Return the (X, Y) coordinate for the center point of the cell that contains the specified text.  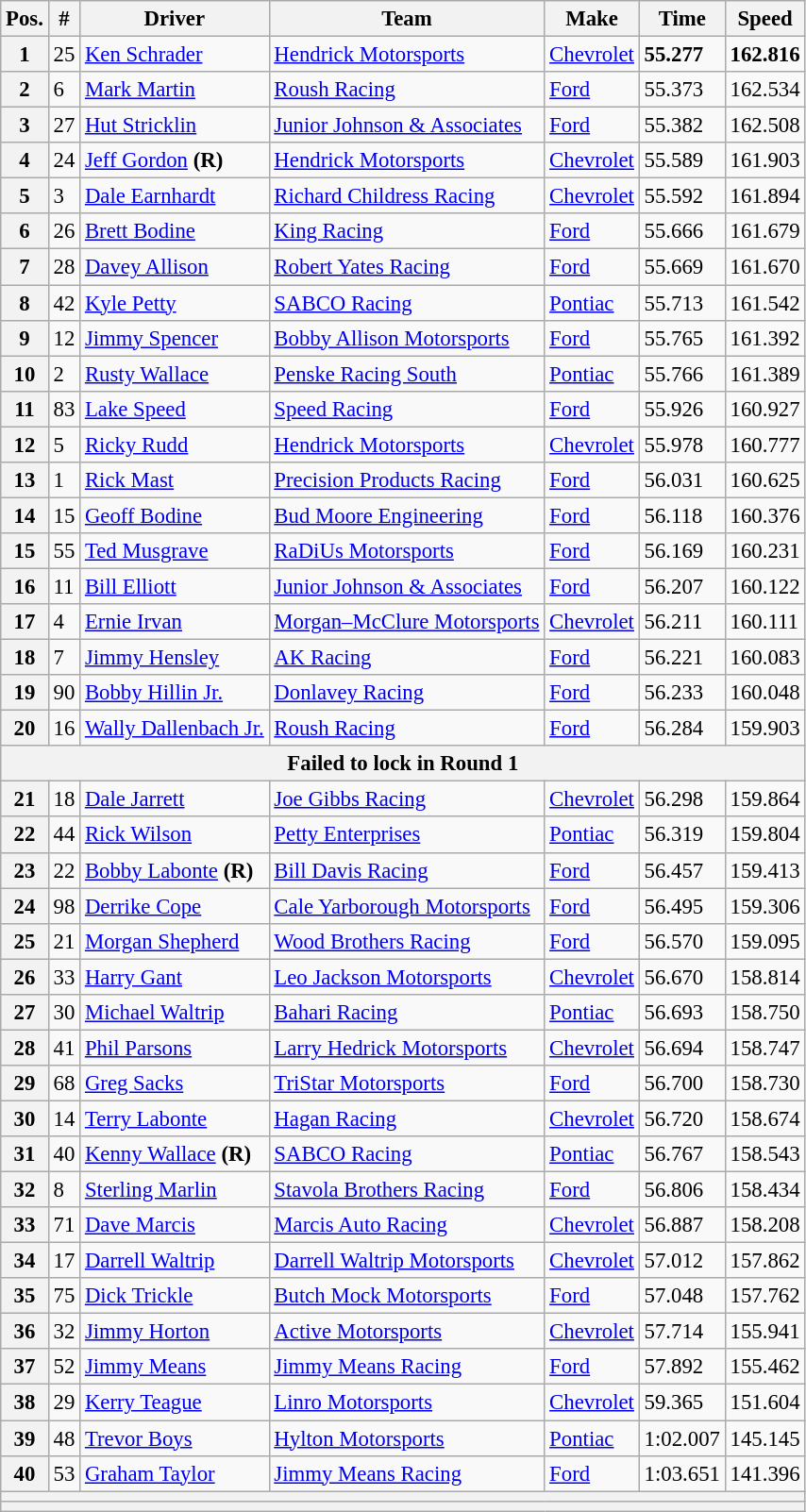
56.693 (681, 1013)
Ted Musgrave (175, 551)
160.777 (764, 445)
57.012 (681, 1261)
Donlavey Racing (407, 693)
159.413 (764, 870)
56.457 (681, 870)
157.862 (764, 1261)
159.306 (764, 906)
56.169 (681, 551)
Hut Stricklin (175, 126)
161.903 (764, 160)
56.694 (681, 1048)
Bahari Racing (407, 1013)
37 (25, 1368)
Larry Hedrick Motorsports (407, 1048)
59.365 (681, 1403)
23 (25, 870)
57.048 (681, 1296)
13 (25, 480)
55.766 (681, 374)
10 (25, 374)
55 (64, 551)
Sterling Marlin (175, 1190)
161.894 (764, 196)
162.508 (764, 126)
57.714 (681, 1332)
44 (64, 835)
158.208 (764, 1225)
160.231 (764, 551)
55.589 (681, 160)
Bobby Labonte (R) (175, 870)
Richard Childress Racing (407, 196)
158.674 (764, 1118)
55.382 (681, 126)
Team (407, 19)
161.679 (764, 231)
159.903 (764, 729)
161.389 (764, 374)
Petty Enterprises (407, 835)
159.864 (764, 799)
19 (25, 693)
Wally Dallenbach Jr. (175, 729)
159.095 (764, 941)
Jimmy Spencer (175, 338)
Trevor Boys (175, 1438)
56.207 (681, 586)
162.534 (764, 90)
Rick Wilson (175, 835)
Kyle Petty (175, 303)
Terry Labonte (175, 1118)
Jimmy Means (175, 1368)
Derrike Cope (175, 906)
Geoff Bodine (175, 515)
Joe Gibbs Racing (407, 799)
35 (25, 1296)
151.604 (764, 1403)
20 (25, 729)
55.373 (681, 90)
158.814 (764, 977)
Bill Davis Racing (407, 870)
145.145 (764, 1438)
RaDiUs Motorsports (407, 551)
56.767 (681, 1154)
Hylton Motorsports (407, 1438)
55.592 (681, 196)
Robert Yates Racing (407, 267)
Ernie Irvan (175, 622)
56.233 (681, 693)
56.720 (681, 1118)
158.434 (764, 1190)
Cale Yarborough Motorsports (407, 906)
56.319 (681, 835)
Morgan Shepherd (175, 941)
Dale Jarrett (175, 799)
Darrell Waltrip Motorsports (407, 1261)
68 (64, 1084)
56.211 (681, 622)
Hagan Racing (407, 1118)
Harry Gant (175, 977)
TriStar Motorsports (407, 1084)
55.926 (681, 409)
160.048 (764, 693)
Bud Moore Engineering (407, 515)
King Racing (407, 231)
Jeff Gordon (R) (175, 160)
Mark Martin (175, 90)
Speed Racing (407, 409)
Davey Allison (175, 267)
Speed (764, 19)
56.700 (681, 1084)
36 (25, 1332)
Stavola Brothers Racing (407, 1190)
Wood Brothers Racing (407, 941)
Dale Earnhardt (175, 196)
38 (25, 1403)
1:02.007 (681, 1438)
Morgan–McClure Motorsports (407, 622)
141.396 (764, 1473)
160.083 (764, 658)
52 (64, 1368)
160.122 (764, 586)
55.765 (681, 338)
71 (64, 1225)
Penske Racing South (407, 374)
Marcis Auto Racing (407, 1225)
Bobby Allison Motorsports (407, 338)
48 (64, 1438)
1:03.651 (681, 1473)
Time (681, 19)
Darrell Waltrip (175, 1261)
Lake Speed (175, 409)
Bobby Hillin Jr. (175, 693)
42 (64, 303)
Ricky Rudd (175, 445)
57.892 (681, 1368)
56.670 (681, 977)
160.111 (764, 622)
Rusty Wallace (175, 374)
Brett Bodine (175, 231)
160.625 (764, 480)
55.669 (681, 267)
158.730 (764, 1084)
55.978 (681, 445)
# (64, 19)
Bill Elliott (175, 586)
98 (64, 906)
Dave Marcis (175, 1225)
Precision Products Racing (407, 480)
Dick Trickle (175, 1296)
Kerry Teague (175, 1403)
155.462 (764, 1368)
158.543 (764, 1154)
160.927 (764, 409)
56.118 (681, 515)
162.816 (764, 55)
56.495 (681, 906)
56.298 (681, 799)
Phil Parsons (175, 1048)
Greg Sacks (175, 1084)
Michael Waltrip (175, 1013)
Graham Taylor (175, 1473)
AK Racing (407, 658)
90 (64, 693)
160.376 (764, 515)
56.570 (681, 941)
161.670 (764, 267)
56.806 (681, 1190)
Pos. (25, 19)
Jimmy Hensley (175, 658)
Rick Mast (175, 480)
Butch Mock Motorsports (407, 1296)
Active Motorsports (407, 1332)
157.762 (764, 1296)
55.277 (681, 55)
9 (25, 338)
56.221 (681, 658)
55.713 (681, 303)
83 (64, 409)
Linro Motorsports (407, 1403)
Leo Jackson Motorsports (407, 977)
158.750 (764, 1013)
55.666 (681, 231)
53 (64, 1473)
Jimmy Horton (175, 1332)
159.804 (764, 835)
31 (25, 1154)
Make (592, 19)
161.392 (764, 338)
Failed to lock in Round 1 (403, 764)
158.747 (764, 1048)
155.941 (764, 1332)
34 (25, 1261)
Ken Schrader (175, 55)
39 (25, 1438)
161.542 (764, 303)
56.031 (681, 480)
56.284 (681, 729)
56.887 (681, 1225)
41 (64, 1048)
Driver (175, 19)
Kenny Wallace (R) (175, 1154)
75 (64, 1296)
